Detect which cell encompasses the target text, then output its [X, Y] center coordinate. 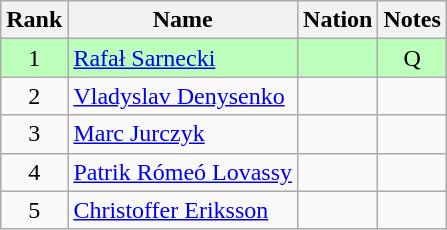
Nation [338, 20]
Patrik Rómeó Lovassy [183, 172]
2 [34, 96]
Rafał Sarnecki [183, 58]
5 [34, 210]
1 [34, 58]
Vladyslav Denysenko [183, 96]
Q [412, 58]
Name [183, 20]
4 [34, 172]
Notes [412, 20]
Christoffer Eriksson [183, 210]
3 [34, 134]
Rank [34, 20]
Marc Jurczyk [183, 134]
